Detect which cell encompasses the target text, then output its (X, Y) center coordinate. 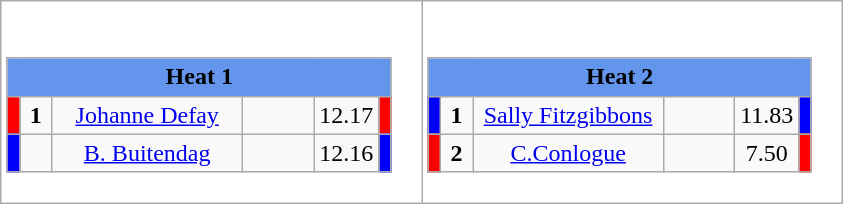
Johanne Defay (148, 115)
12.17 (346, 115)
Heat 2 (620, 77)
C.Conlogue (568, 153)
Heat 2 1 Sally Fitzgibbons 11.83 2 C.Conlogue 7.50 (632, 102)
Sally Fitzgibbons (568, 115)
12.16 (346, 153)
Heat 1 1 Johanne Defay 12.17 B. Buitendag 12.16 (212, 102)
Heat 1 (199, 77)
11.83 (767, 115)
2 (457, 153)
7.50 (767, 153)
B. Buitendag (148, 153)
